Scan for the cell matching the given text and deliver its (x, y) coordinate at center. 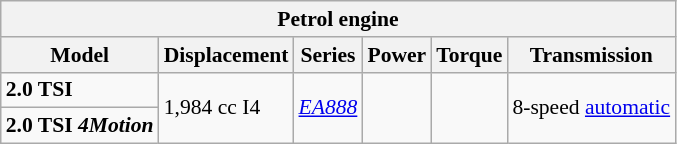
Transmission (591, 55)
Power (396, 55)
EA888 (328, 108)
2.0 TSI (80, 90)
Series (328, 55)
2.0 TSI 4Motion (80, 126)
Displacement (226, 55)
Torque (469, 55)
Petrol engine (338, 19)
8-speed automatic (591, 108)
Model (80, 55)
1,984 cc I4 (226, 108)
